Scan for the cell matching the given text and deliver its [X, Y] coordinate at center. 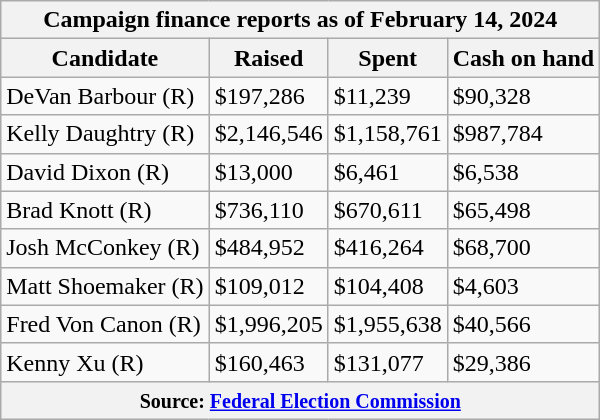
Josh McConkey (R) [105, 248]
$987,784 [523, 134]
Raised [268, 58]
Source: Federal Election Commission [300, 400]
$104,408 [388, 286]
Spent [388, 58]
$11,239 [388, 96]
$4,603 [523, 286]
$109,012 [268, 286]
$90,328 [523, 96]
$40,566 [523, 324]
$29,386 [523, 362]
Candidate [105, 58]
$1,996,205 [268, 324]
Cash on hand [523, 58]
David Dixon (R) [105, 172]
Kenny Xu (R) [105, 362]
Campaign finance reports as of February 14, 2024 [300, 20]
DeVan Barbour (R) [105, 96]
$160,463 [268, 362]
$65,498 [523, 210]
Fred Von Canon (R) [105, 324]
$2,146,546 [268, 134]
$1,955,638 [388, 324]
$13,000 [268, 172]
Kelly Daughtry (R) [105, 134]
Brad Knott (R) [105, 210]
$6,538 [523, 172]
$670,611 [388, 210]
$736,110 [268, 210]
$6,461 [388, 172]
$131,077 [388, 362]
$416,264 [388, 248]
$484,952 [268, 248]
$1,158,761 [388, 134]
$197,286 [268, 96]
$68,700 [523, 248]
Matt Shoemaker (R) [105, 286]
